Identify which cell holds the provided text, then report its (X, Y) central coordinate. 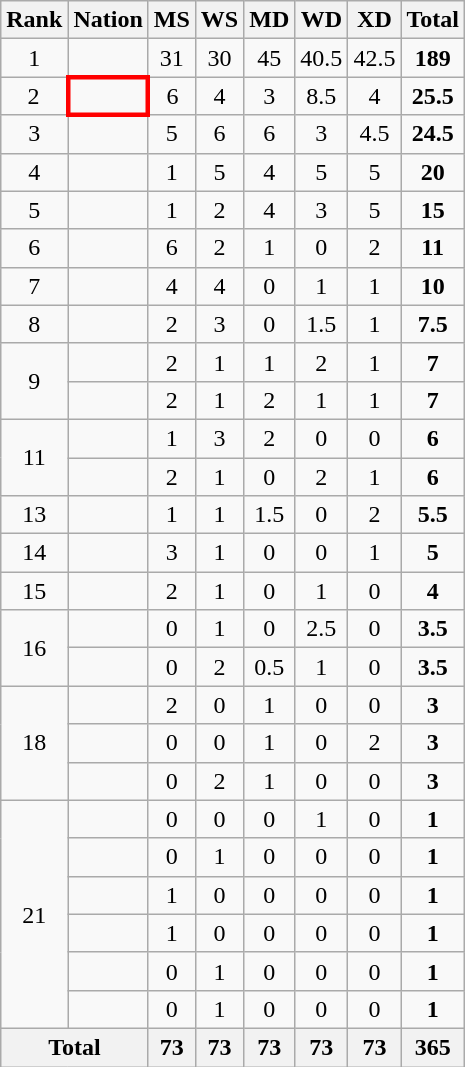
18 (34, 743)
7.5 (433, 324)
16 (34, 648)
MS (172, 20)
40.5 (322, 58)
WS (219, 20)
24.5 (433, 134)
4.5 (374, 134)
21 (34, 914)
Nation (108, 20)
XD (374, 20)
189 (433, 58)
13 (34, 515)
42.5 (374, 58)
9 (34, 381)
MD (270, 20)
10 (433, 286)
45 (270, 58)
Rank (34, 20)
WD (322, 20)
20 (433, 172)
25.5 (433, 96)
2.5 (322, 629)
30 (219, 58)
8.5 (322, 96)
8 (34, 324)
365 (433, 1047)
31 (172, 58)
14 (34, 553)
0.5 (270, 667)
5.5 (433, 515)
